Identify which cell holds the provided text, then report its [x, y] central coordinate. 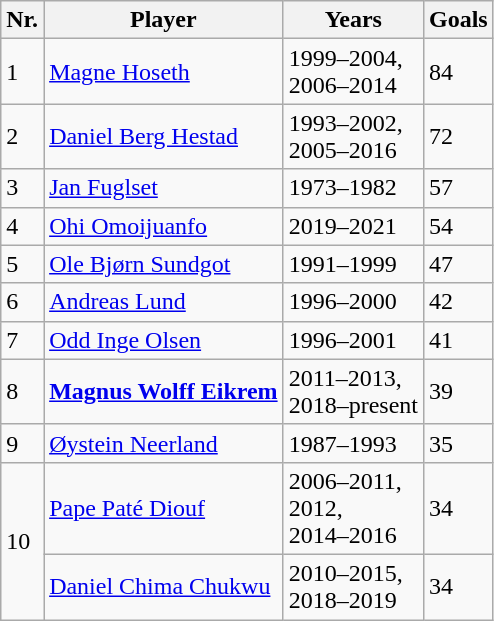
Ole Bjørn Sundgot [164, 264]
3 [22, 188]
Pape Paté Diouf [164, 508]
2019–2021 [353, 226]
Daniel Berg Hestad [164, 136]
5 [22, 264]
42 [458, 302]
1973–1982 [353, 188]
Andreas Lund [164, 302]
7 [22, 340]
Daniel Chima Chukwu [164, 586]
8 [22, 392]
1996–2001 [353, 340]
1 [22, 72]
Ohi Omoijuanfo [164, 226]
84 [458, 72]
4 [22, 226]
2010–2015, 2018–2019 [353, 586]
54 [458, 226]
Odd Inge Olsen [164, 340]
Jan Fuglset [164, 188]
1993–2002, 2005–2016 [353, 136]
35 [458, 443]
41 [458, 340]
10 [22, 540]
Goals [458, 20]
2011–2013, 2018–present [353, 392]
39 [458, 392]
Player [164, 20]
Magnus Wolff Eikrem [164, 392]
1999–2004, 2006–2014 [353, 72]
6 [22, 302]
9 [22, 443]
2 [22, 136]
Øystein Neerland [164, 443]
1987–1993 [353, 443]
1991–1999 [353, 264]
Magne Hoseth [164, 72]
Nr. [22, 20]
72 [458, 136]
1996–2000 [353, 302]
Years [353, 20]
2006–2011, 2012, 2014–2016 [353, 508]
47 [458, 264]
57 [458, 188]
